Scan for the cell matching the given text and deliver its (x, y) coordinate at center. 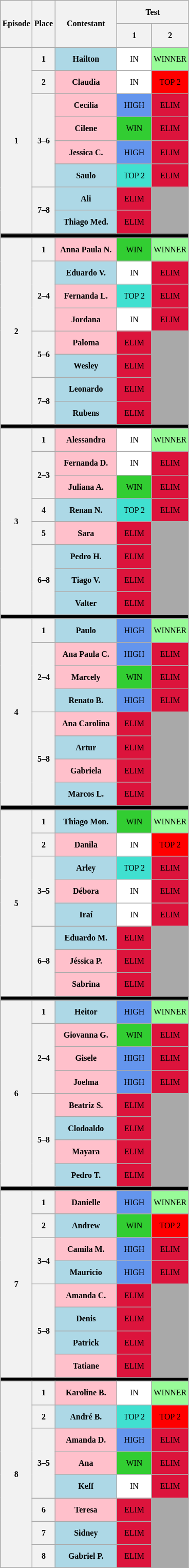
Pedro H. (86, 556)
Fernanda D. (86, 463)
Ana Carolina (86, 724)
Denis (86, 1319)
Giovanna G. (86, 1035)
Cilene (86, 128)
Renan N. (86, 510)
Karoline B. (86, 1393)
Ana (86, 1463)
Sara (86, 532)
Débora (86, 891)
3–6 (44, 140)
Jessica C. (86, 152)
André B. (86, 1416)
Mauricio (86, 1272)
Joelma (86, 1081)
Jéssica P. (86, 961)
Iraí (86, 914)
Paloma (86, 342)
Camila M. (86, 1249)
Gabriela (86, 770)
Test (153, 11)
Saulo (86, 175)
Marcos L. (86, 794)
Alessandra (86, 440)
Juliana A. (86, 486)
Teresa (86, 1509)
Amanda C. (86, 1295)
Heitor (86, 1011)
Jordana (86, 319)
3–4 (44, 1260)
Marcely (86, 677)
Amanda D. (86, 1439)
Episode (16, 24)
Artur (86, 747)
Tiago V. (86, 580)
Sabrina (86, 984)
Andrew (86, 1225)
Thiago Mon. (86, 821)
Cecília (86, 105)
Danielle (86, 1202)
3 (16, 521)
Ali (86, 198)
Ana Paula C. (86, 654)
Renato B. (86, 700)
5–6 (44, 355)
Danila (86, 844)
Anna Paula N. (86, 249)
Gabriel P. (86, 1556)
Beatriz S. (86, 1105)
Eduardo V. (86, 272)
Thiago Med. (86, 222)
Gisele (86, 1058)
Tatiane (86, 1365)
Fernanda L. (86, 296)
Arley (86, 868)
Clodoaldo (86, 1128)
Leonardo (86, 389)
Rubens (86, 412)
2–3 (44, 475)
Pedro T. (86, 1175)
Eduardo M. (86, 937)
Hailton (86, 59)
Wesley (86, 366)
Paulo (86, 630)
Valter (86, 603)
Sidney (86, 1533)
Mayara (86, 1151)
Place (44, 24)
Patrick (86, 1342)
Keff (86, 1486)
Claudia (86, 82)
Contestant (86, 24)
